Capture the cell that displays the provided text and extract its (X, Y) central coordinate. 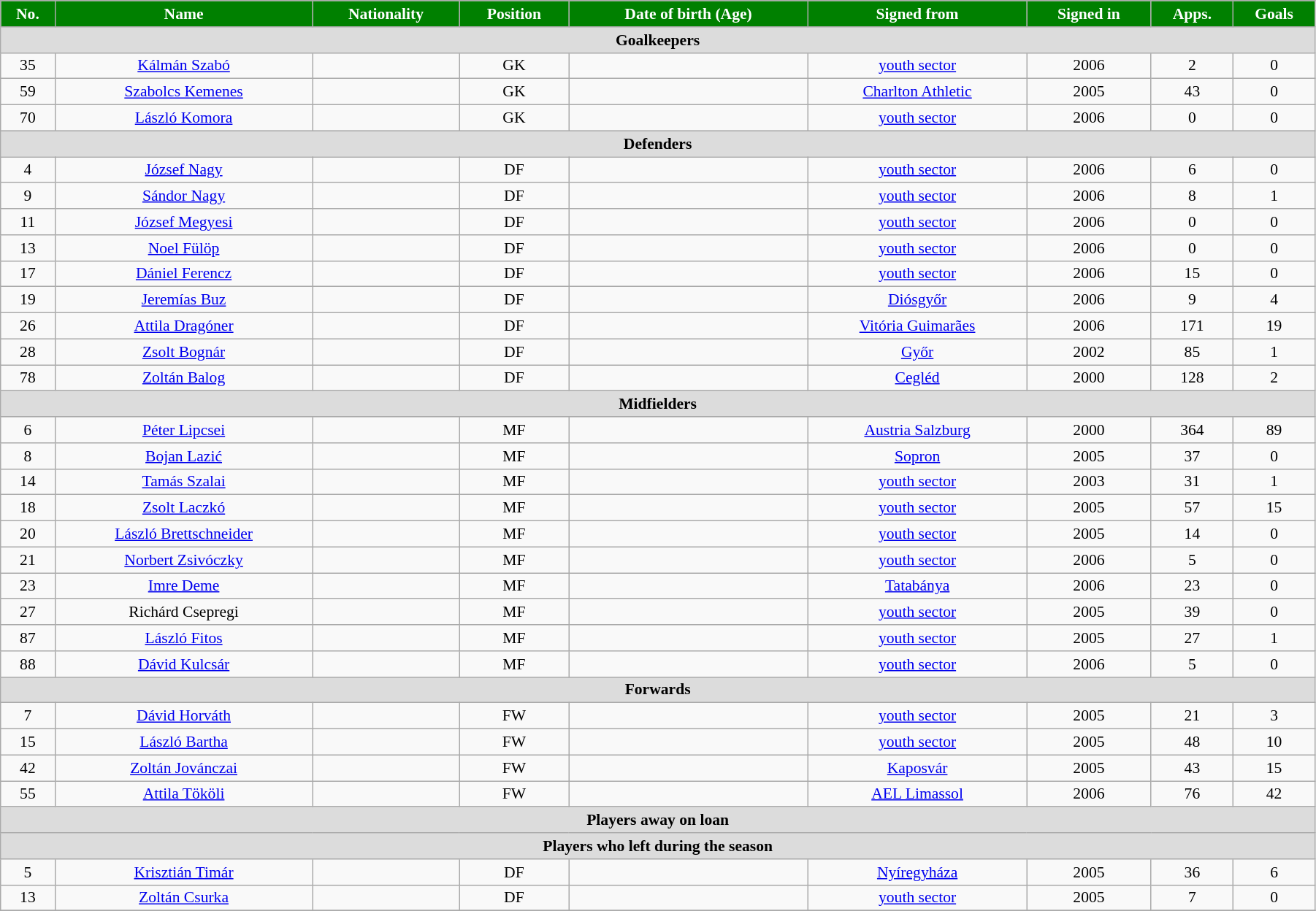
Players who left during the season (658, 846)
35 (28, 66)
10 (1274, 742)
Forwards (658, 690)
Dávid Horváth (184, 716)
Charlton Athletic (917, 92)
AEL Limassol (917, 794)
Norbert Zsivóczky (184, 560)
17 (28, 274)
48 (1192, 742)
Apps. (1192, 14)
76 (1192, 794)
Imre Deme (184, 586)
Signed in (1089, 14)
Noel Fülöp (184, 248)
Győr (917, 352)
Position (514, 14)
Kaposvár (917, 768)
Diósgyőr (917, 300)
László Bartha (184, 742)
Goals (1274, 14)
Richárd Csepregi (184, 612)
89 (1274, 430)
Midfielders (658, 404)
88 (28, 664)
Tatabánya (917, 586)
171 (1192, 326)
Zoltán Balog (184, 378)
Name (184, 14)
57 (1192, 508)
87 (28, 638)
3 (1274, 716)
Péter Lipcsei (184, 430)
59 (28, 92)
11 (28, 222)
László Brettschneider (184, 534)
Dávid Kulcsár (184, 664)
Cegléd (917, 378)
Nationality (386, 14)
Austria Salzburg (917, 430)
78 (28, 378)
Krisztián Timár (184, 872)
18 (28, 508)
Attila Tököli (184, 794)
31 (1192, 482)
364 (1192, 430)
No. (28, 14)
Signed from (917, 14)
László Fitos (184, 638)
Vitória Guimarães (917, 326)
2002 (1089, 352)
Attila Dragóner (184, 326)
Sándor Nagy (184, 196)
Szabolcs Kemenes (184, 92)
Nyíregyháza (917, 872)
Goalkeepers (658, 40)
László Komora (184, 118)
József Megyesi (184, 222)
Tamás Szalai (184, 482)
Zsolt Bognár (184, 352)
20 (28, 534)
Date of birth (Age) (688, 14)
37 (1192, 456)
Players away on loan (658, 820)
Dániel Ferencz (184, 274)
128 (1192, 378)
Kálmán Szabó (184, 66)
55 (28, 794)
Bojan Lazić (184, 456)
36 (1192, 872)
József Nagy (184, 170)
Zoltán Csurka (184, 898)
Jeremías Buz (184, 300)
Zoltán Jovánczai (184, 768)
85 (1192, 352)
28 (28, 352)
39 (1192, 612)
Sopron (917, 456)
70 (28, 118)
Defenders (658, 144)
2003 (1089, 482)
Zsolt Laczkó (184, 508)
26 (28, 326)
